Output the [X, Y] coordinate of the center of the cell containing the given text.  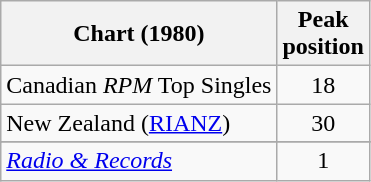
Chart (1980) [139, 34]
18 [323, 85]
1 [323, 161]
New Zealand (RIANZ) [139, 123]
30 [323, 123]
Radio & Records [139, 161]
Peakposition [323, 34]
Canadian RPM Top Singles [139, 85]
